Scan for the cell matching the given text and deliver its [X, Y] coordinate at center. 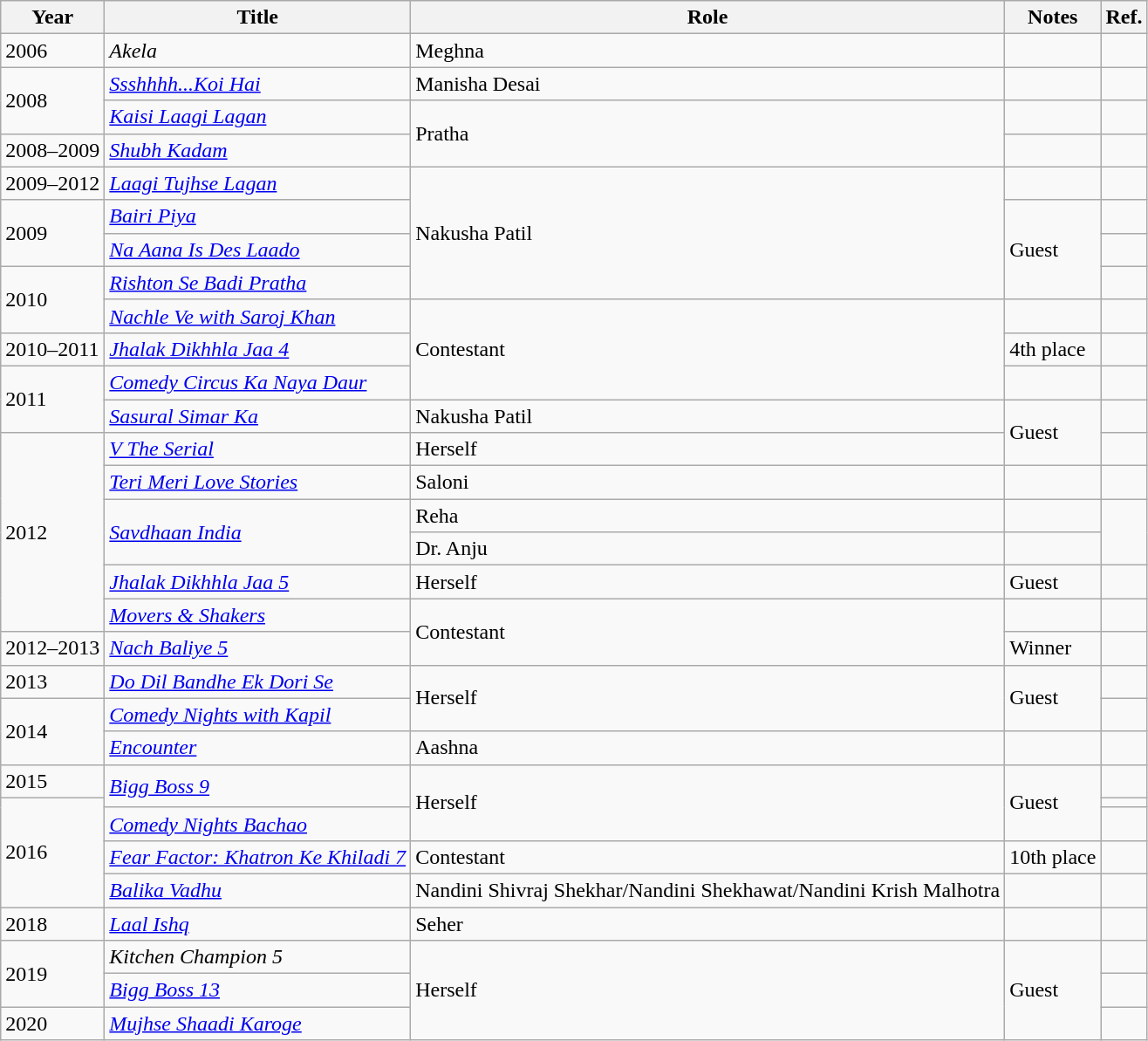
Manisha Desai [708, 84]
Ref. [1124, 17]
2018 [52, 924]
Aashna [708, 748]
4th place [1053, 349]
2014 [52, 731]
Pratha [708, 134]
2020 [52, 1024]
2012–2013 [52, 648]
10th place [1053, 857]
Bigg Boss 13 [258, 990]
2006 [52, 51]
Laal Ishq [258, 924]
Jhalak Dikhhla Jaa 5 [258, 582]
2009 [52, 233]
Nachle Ve with Saroj Khan [258, 316]
Year [52, 17]
Akela [258, 51]
Kaisi Laagi Lagan [258, 117]
Jhalak Dikhhla Jaa 4 [258, 349]
Encounter [258, 748]
Rishton Se Badi Pratha [258, 283]
2008 [52, 100]
2013 [52, 681]
2016 [52, 852]
Role [708, 17]
Saloni [708, 483]
2009–2012 [52, 183]
Dr. Anju [708, 549]
Nandini Shivraj Shekhar/Nandini Shekhawat/Nandini Krish Malhotra [708, 890]
2015 [52, 781]
Meghna [708, 51]
Laagi Tujhse Lagan [258, 183]
2011 [52, 399]
Kitchen Champion 5 [258, 957]
Na Aana Is Des Laado [258, 250]
Ssshhhh...Koi Hai [258, 84]
Bairi Piya [258, 216]
Balika Vadhu [258, 890]
2010–2011 [52, 349]
Comedy Nights with Kapil [258, 715]
2012 [52, 532]
Movers & Shakers [258, 615]
2008–2009 [52, 150]
Do Dil Bandhe Ek Dori Se [258, 681]
Shubh Kadam [258, 150]
Notes [1053, 17]
2019 [52, 974]
Seher [708, 924]
Teri Meri Love Stories [258, 483]
V The Serial [258, 449]
Bigg Boss 9 [258, 785]
Comedy Nights Bachao [258, 824]
Nach Baliye 5 [258, 648]
Fear Factor: Khatron Ke Khiladi 7 [258, 857]
Savdhaan India [258, 532]
2010 [52, 299]
Sasural Simar Ka [258, 416]
Comedy Circus Ka Naya Daur [258, 382]
Winner [1053, 648]
Title [258, 17]
Mujhse Shaadi Karoge [258, 1024]
Reha [708, 516]
